From the cell containing the given text, extract its center point as [x, y] coordinate. 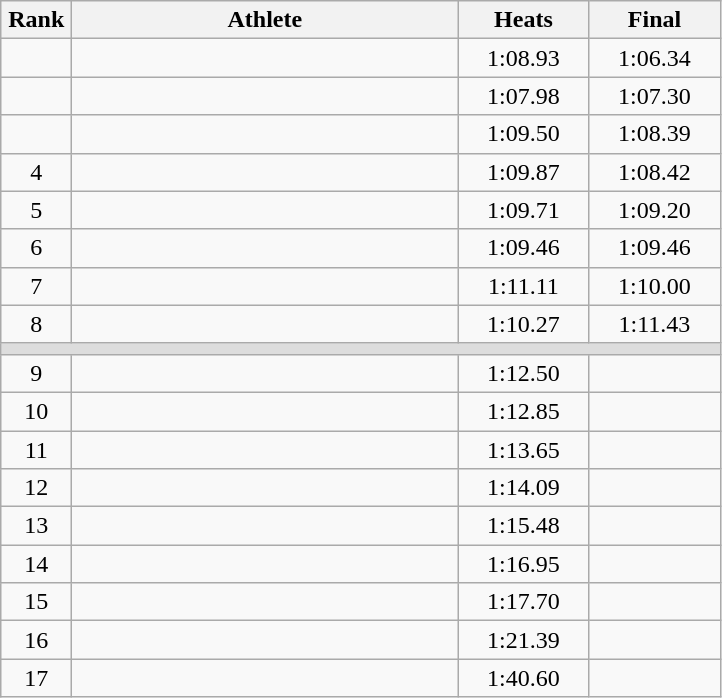
1:07.30 [654, 96]
Athlete [265, 20]
1:07.98 [524, 96]
Rank [36, 20]
17 [36, 678]
1:15.48 [524, 526]
13 [36, 526]
1:17.70 [524, 602]
1:09.20 [654, 210]
1:08.39 [654, 134]
12 [36, 488]
16 [36, 640]
1:09.87 [524, 172]
9 [36, 373]
15 [36, 602]
1:12.50 [524, 373]
Heats [524, 20]
1:12.85 [524, 411]
1:14.09 [524, 488]
4 [36, 172]
1:21.39 [524, 640]
1:06.34 [654, 58]
1:10.00 [654, 286]
1:08.93 [524, 58]
1:09.50 [524, 134]
11 [36, 449]
1:10.27 [524, 324]
1:11.11 [524, 286]
14 [36, 564]
Final [654, 20]
8 [36, 324]
1:16.95 [524, 564]
1:08.42 [654, 172]
1:40.60 [524, 678]
5 [36, 210]
1:09.71 [524, 210]
6 [36, 248]
1:11.43 [654, 324]
10 [36, 411]
1:13.65 [524, 449]
7 [36, 286]
